Capture the cell that displays the provided text and extract its [x, y] central coordinate. 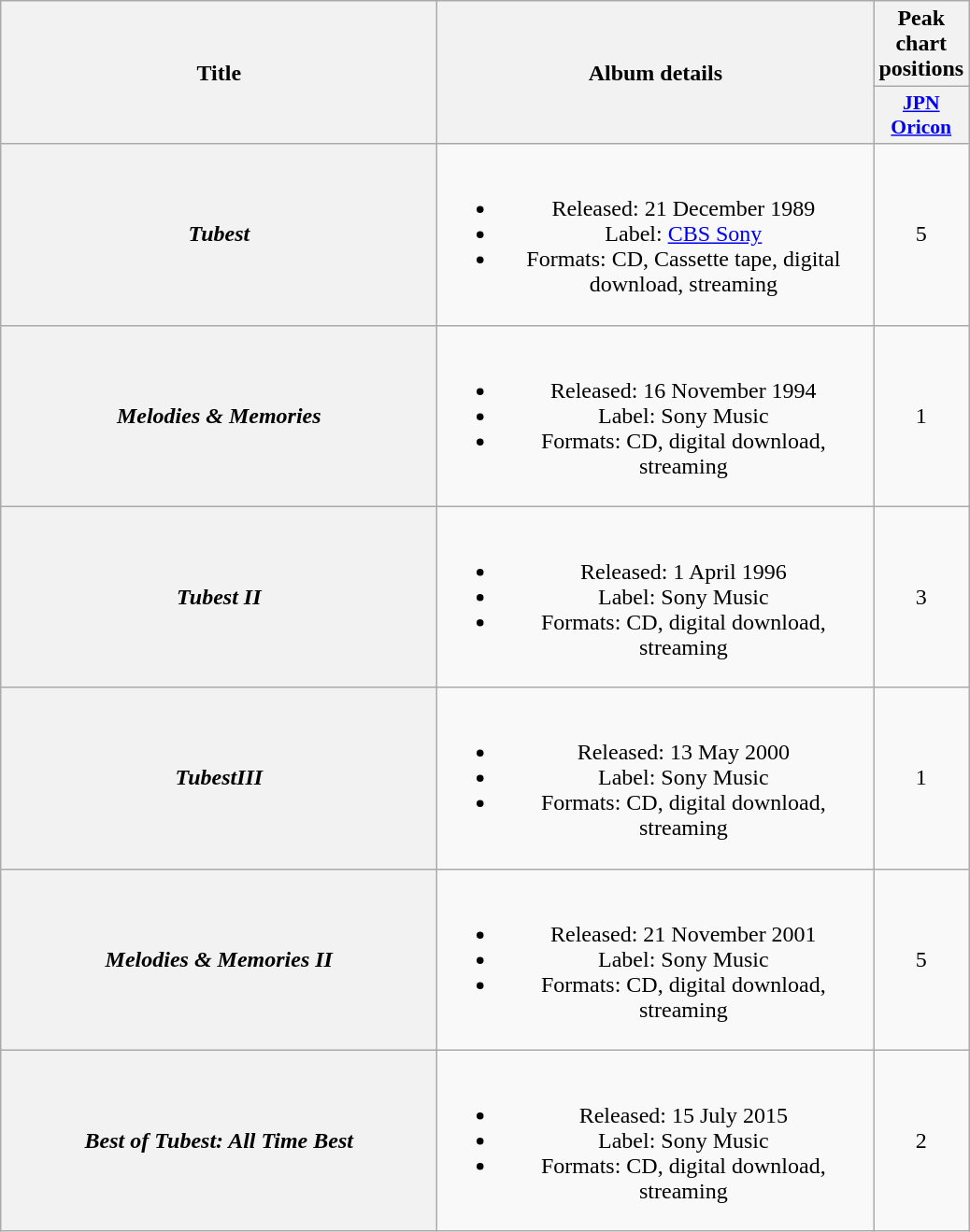
JPNOricon [921, 116]
2 [921, 1140]
Album details [656, 73]
Released: 1 April 1996Label: Sony MusicFormats: CD, digital download, streaming [656, 597]
Released: 21 December 1989Label: CBS SonyFormats: CD, Cassette tape, digital download, streaming [656, 234]
Released: 15 July 2015Label: Sony MusicFormats: CD, digital download, streaming [656, 1140]
Peak chart positions [921, 44]
Title [219, 73]
Released: 16 November 1994Label: Sony MusicFormats: CD, digital download, streaming [656, 416]
3 [921, 597]
TubestIII [219, 778]
Released: 13 May 2000Label: Sony MusicFormats: CD, digital download, streaming [656, 778]
Released: 21 November 2001Label: Sony MusicFormats: CD, digital download, streaming [656, 959]
Melodies & Memories [219, 416]
Best of Tubest: All Time Best [219, 1140]
Melodies & Memories II [219, 959]
Tubest II [219, 597]
Tubest [219, 234]
